Provide the [x, y] coordinate of the cell's center where the given text is located.  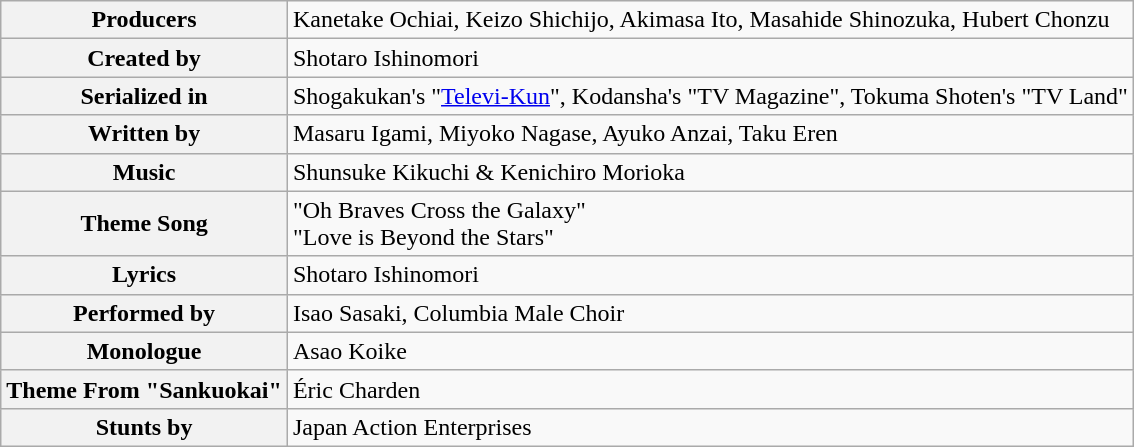
Theme From "Sankuokai" [144, 389]
Shogakukan's "Televi-Kun", Kodansha's "TV Magazine", Tokuma Shoten's "TV Land" [710, 96]
Created by [144, 58]
Producers [144, 20]
Serialized in [144, 96]
Theme Song [144, 224]
Shunsuke Kikuchi & Kenichiro Morioka [710, 172]
Masaru Igami, Miyoko Nagase, Ayuko Anzai, Taku Eren [710, 134]
Stunts by [144, 427]
"Oh Braves Cross the Galaxy""Love is Beyond the Stars" [710, 224]
Lyrics [144, 275]
Performed by [144, 313]
Monologue [144, 351]
Kanetake Ochiai, Keizo Shichijo, Akimasa Ito, Masahide Shinozuka, Hubert Chonzu [710, 20]
Written by [144, 134]
Japan Action Enterprises [710, 427]
Asao Koike [710, 351]
Isao Sasaki, Columbia Male Choir [710, 313]
Éric Charden [710, 389]
Music [144, 172]
